Pinpoint the cell where the given text exists, returning its (X, Y) midpoint coordinate. 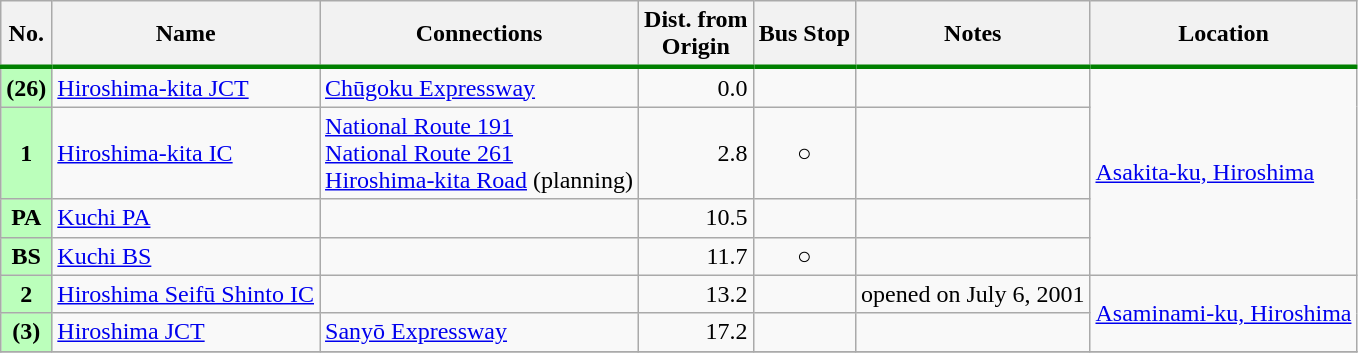
Hiroshima-kita JCT (186, 87)
Dist. fromOrigin (696, 34)
Kuchi BS (186, 256)
Hiroshima JCT (186, 332)
National Route 191 National Route 261 Hiroshima-kita Road (planning) (480, 153)
(3) (26, 332)
Connections (480, 34)
(26) (26, 87)
2 (26, 294)
Notes (973, 34)
BS (26, 256)
opened on July 6, 2001 (973, 294)
Asaminami-ku, Hiroshima (1224, 313)
13.2 (696, 294)
Location (1224, 34)
Asakita-ku, Hiroshima (1224, 171)
Hiroshima Seifū Shinto IC (186, 294)
2.8 (696, 153)
Hiroshima-kita IC (186, 153)
Sanyō Expressway (480, 332)
17.2 (696, 332)
11.7 (696, 256)
No. (26, 34)
10.5 (696, 218)
Kuchi PA (186, 218)
1 (26, 153)
Name (186, 34)
PA (26, 218)
Bus Stop (804, 34)
0.0 (696, 87)
Chūgoku Expressway (480, 87)
